Scan for the cell matching the given text and deliver its [x, y] coordinate at center. 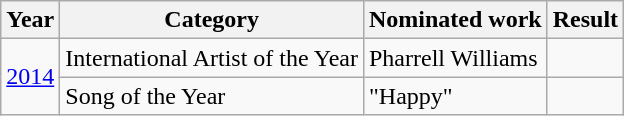
Song of the Year [212, 96]
Nominated work [455, 20]
2014 [30, 77]
Pharrell Williams [455, 58]
"Happy" [455, 96]
Category [212, 20]
Result [585, 20]
Year [30, 20]
International Artist of the Year [212, 58]
